Return [X, Y] of the center of cell containing provided text 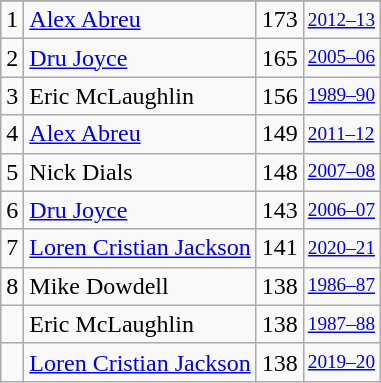
2012–13 [341, 20]
2 [12, 58]
Nick Dials [140, 172]
141 [280, 248]
1986–87 [341, 286]
2011–12 [341, 134]
2005–06 [341, 58]
156 [280, 96]
2006–07 [341, 210]
Mike Dowdell [140, 286]
148 [280, 172]
2020–21 [341, 248]
2019–20 [341, 362]
143 [280, 210]
1987–88 [341, 324]
5 [12, 172]
173 [280, 20]
7 [12, 248]
8 [12, 286]
149 [280, 134]
3 [12, 96]
2007–08 [341, 172]
165 [280, 58]
4 [12, 134]
1 [12, 20]
6 [12, 210]
1989–90 [341, 96]
